Locate the cell with the specified text and output its [x, y] center coordinate. 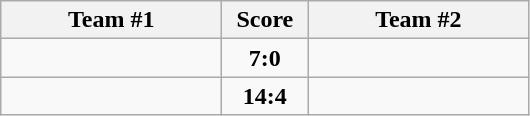
Team #1 [112, 20]
Team #2 [418, 20]
14:4 [265, 96]
Score [265, 20]
7:0 [265, 58]
